Return the (x, y) coordinate for the center point of the cell that contains the specified text.  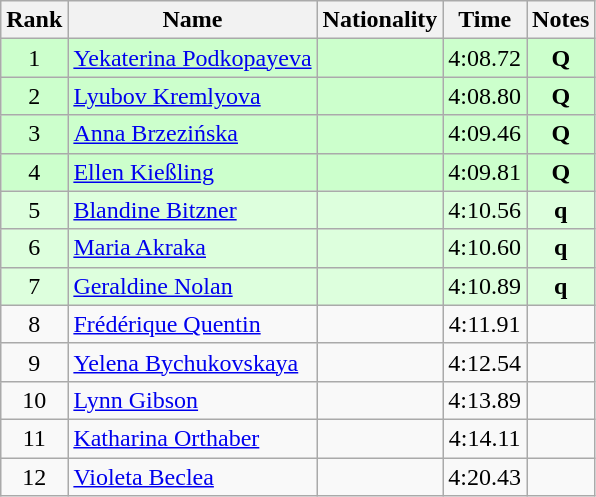
2 (34, 96)
4:08.80 (485, 96)
Frédérique Quentin (192, 324)
9 (34, 362)
4:10.60 (485, 248)
Lynn Gibson (192, 400)
4:11.91 (485, 324)
Nationality (380, 20)
11 (34, 438)
4:09.46 (485, 134)
10 (34, 400)
12 (34, 477)
Yelena Bychukovskaya (192, 362)
Blandine Bitzner (192, 210)
4:14.11 (485, 438)
Notes (561, 20)
Yekaterina Podkopayeva (192, 58)
Rank (34, 20)
1 (34, 58)
4 (34, 172)
4:09.81 (485, 172)
Geraldine Nolan (192, 286)
4:12.54 (485, 362)
4:20.43 (485, 477)
4:13.89 (485, 400)
8 (34, 324)
5 (34, 210)
4:10.56 (485, 210)
4:08.72 (485, 58)
7 (34, 286)
Time (485, 20)
6 (34, 248)
3 (34, 134)
Ellen Kießling (192, 172)
Lyubov Kremlyova (192, 96)
4:10.89 (485, 286)
Violeta Beclea (192, 477)
Anna Brzezińska (192, 134)
Katharina Orthaber (192, 438)
Maria Akraka (192, 248)
Name (192, 20)
